Return (X, Y) of the center of cell containing provided text 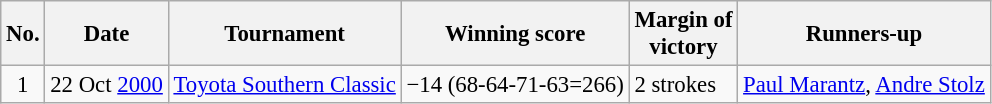
Date (106, 34)
Winning score (515, 34)
1 (23, 85)
Toyota Southern Classic (284, 85)
Margin ofvictory (684, 34)
Paul Marantz, Andre Stolz (864, 85)
22 Oct 2000 (106, 85)
No. (23, 34)
2 strokes (684, 85)
Runners-up (864, 34)
Tournament (284, 34)
−14 (68-64-71-63=266) (515, 85)
